Detect which cell encompasses the target text, then output its [X, Y] center coordinate. 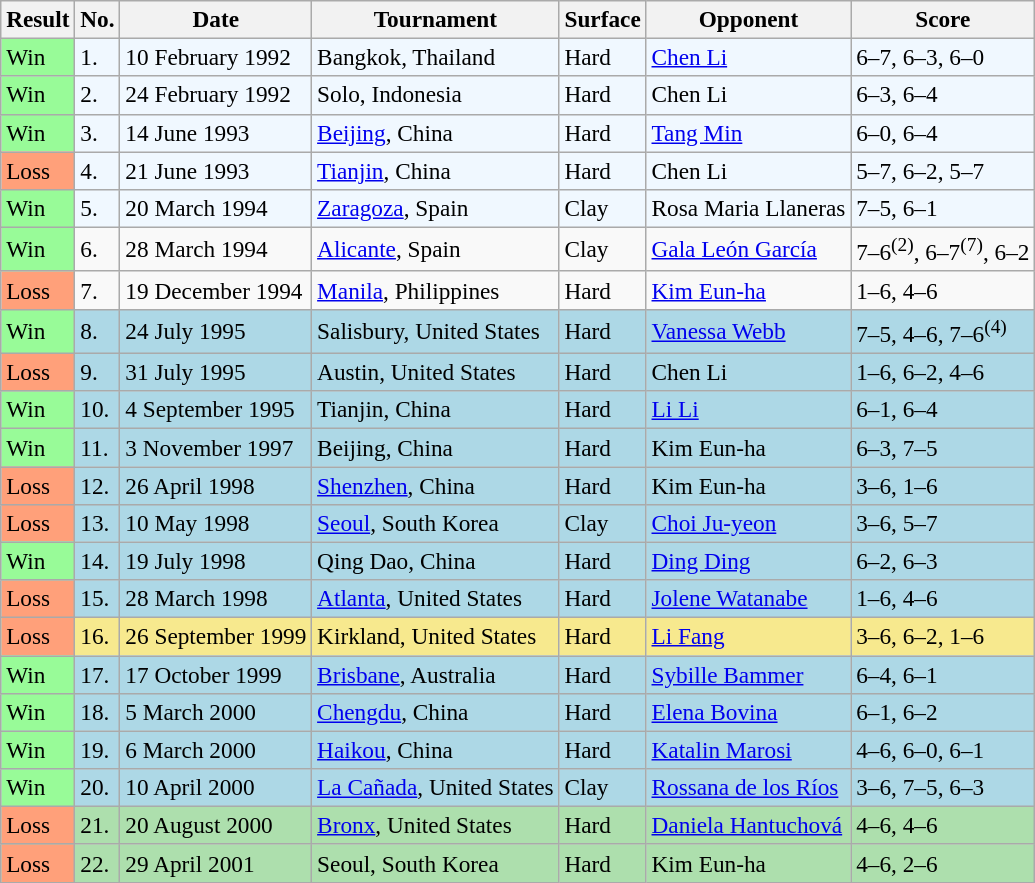
No. [98, 19]
1–6, 6–2, 4–6 [943, 372]
20 August 2000 [216, 825]
3–6, 6–2, 1–6 [943, 636]
11. [98, 447]
Vanessa Webb [748, 331]
2. [98, 95]
17 October 1999 [216, 674]
12. [98, 485]
6–3, 7–5 [943, 447]
6–1, 6–4 [943, 410]
Jolene Watanabe [748, 599]
Qing Dao, China [436, 561]
9. [98, 372]
21. [98, 825]
4–6, 6–0, 6–1 [943, 750]
6–4, 6–1 [943, 674]
Li Li [748, 410]
26 April 1998 [216, 485]
6 March 2000 [216, 750]
Brisbane, Australia [436, 674]
5. [98, 208]
Rossana de los Ríos [748, 787]
28 March 1998 [216, 599]
20 March 1994 [216, 208]
Elena Bovina [748, 712]
Surface [602, 19]
28 March 1994 [216, 249]
Rosa Maria Llaneras [748, 208]
10 February 1992 [216, 57]
10. [98, 410]
6–0, 6–4 [943, 133]
31 July 1995 [216, 372]
Ding Ding [748, 561]
Score [943, 19]
Solo, Indonesia [436, 95]
La Cañada, United States [436, 787]
22. [98, 863]
6–2, 6–3 [943, 561]
24 February 1992 [216, 95]
18. [98, 712]
7. [98, 290]
16. [98, 636]
Zaragoza, Spain [436, 208]
3–6, 1–6 [943, 485]
5–7, 6–2, 5–7 [943, 170]
10 April 2000 [216, 787]
Date [216, 19]
8. [98, 331]
Li Fang [748, 636]
14. [98, 561]
7–6(2), 6–7(7), 6–2 [943, 249]
19 July 1998 [216, 561]
Bronx, United States [436, 825]
19 December 1994 [216, 290]
10 May 1998 [216, 523]
Chengdu, China [436, 712]
3. [98, 133]
6. [98, 249]
26 September 1999 [216, 636]
15. [98, 599]
7–5, 4–6, 7–6(4) [943, 331]
24 July 1995 [216, 331]
4–6, 2–6 [943, 863]
4 September 1995 [216, 410]
Opponent [748, 19]
3–6, 7–5, 6–3 [943, 787]
1. [98, 57]
Result [38, 19]
4. [98, 170]
13. [98, 523]
6–1, 6–2 [943, 712]
Choi Ju-yeon [748, 523]
20. [98, 787]
3–6, 5–7 [943, 523]
Katalin Marosi [748, 750]
29 April 2001 [216, 863]
6–7, 6–3, 6–0 [943, 57]
Shenzhen, China [436, 485]
Manila, Philippines [436, 290]
5 March 2000 [216, 712]
Daniela Hantuchová [748, 825]
Alicante, Spain [436, 249]
Tang Min [748, 133]
Bangkok, Thailand [436, 57]
3 November 1997 [216, 447]
Gala León García [748, 249]
19. [98, 750]
Tournament [436, 19]
21 June 1993 [216, 170]
Atlanta, United States [436, 599]
17. [98, 674]
Kirkland, United States [436, 636]
Austin, United States [436, 372]
14 June 1993 [216, 133]
7–5, 6–1 [943, 208]
Sybille Bammer [748, 674]
6–3, 6–4 [943, 95]
4–6, 4–6 [943, 825]
Salisbury, United States [436, 331]
Haikou, China [436, 750]
